Extract the (x, y) coordinate from the center of the cell holding the provided text.  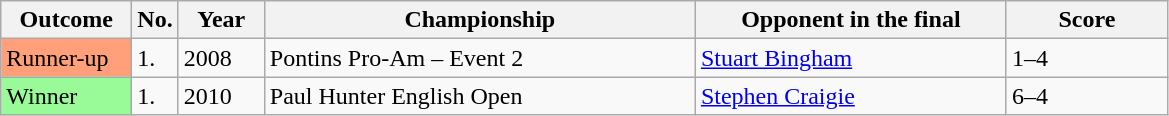
Paul Hunter English Open (480, 96)
Score (1086, 20)
Outcome (66, 20)
Championship (480, 20)
2008 (221, 58)
Pontins Pro-Am – Event 2 (480, 58)
Stephen Craigie (850, 96)
Opponent in the final (850, 20)
Year (221, 20)
2010 (221, 96)
Stuart Bingham (850, 58)
1–4 (1086, 58)
Winner (66, 96)
No. (155, 20)
Runner-up (66, 58)
6–4 (1086, 96)
